Identify which cell holds the provided text, then report its [x, y] central coordinate. 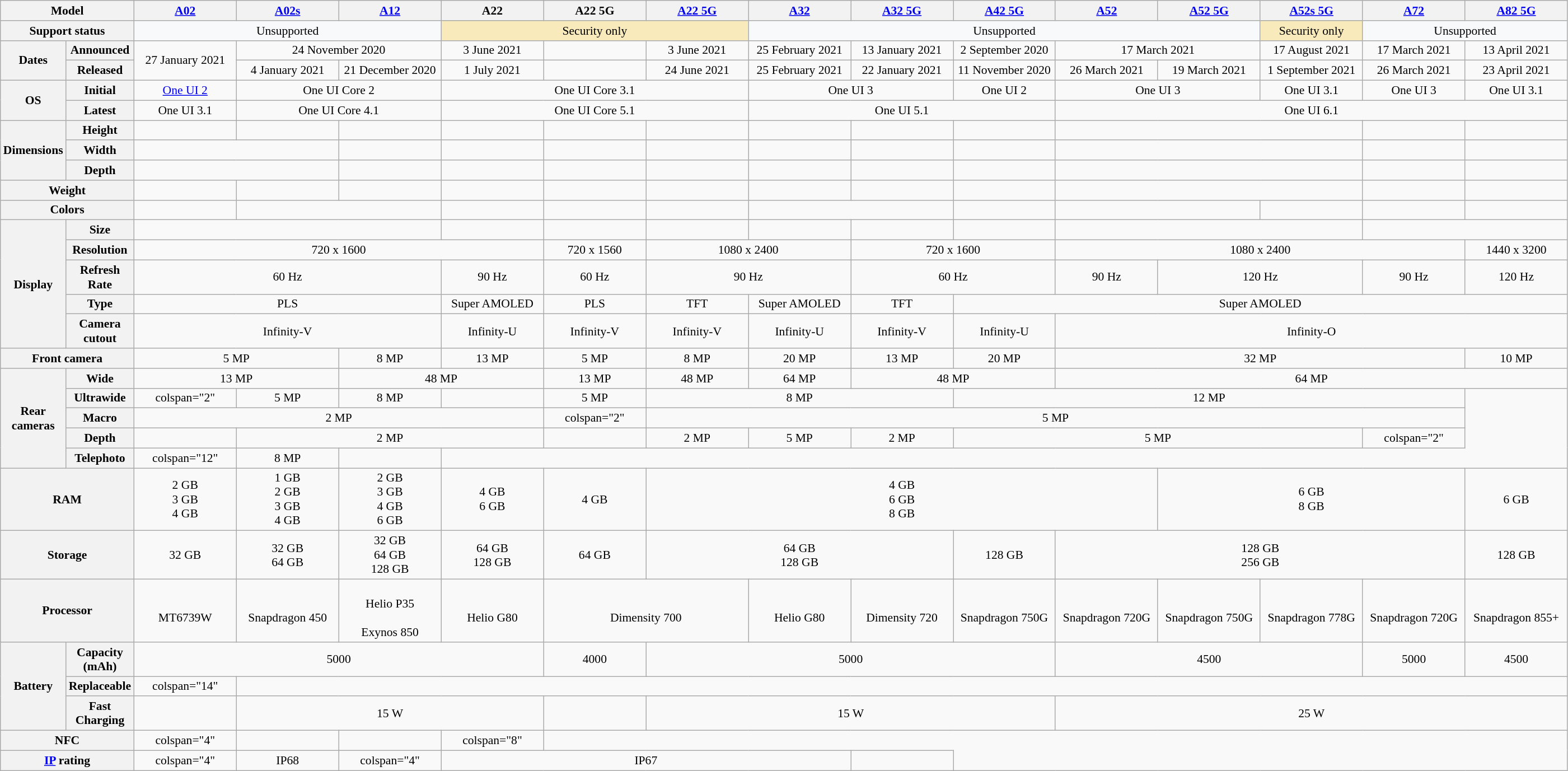
4 GB [595, 499]
A52 [1106, 11]
A12 [390, 11]
Support status [67, 31]
One UI Core 4.1 [339, 110]
Processor [67, 611]
Type [100, 304]
13 April 2021 [1516, 50]
A22 [493, 11]
One UI Core 2 [339, 91]
2 GB3 GB4 GB [185, 499]
One UI Core 3.1 [595, 91]
24 November 2020 [339, 50]
Height [100, 130]
Replaceable [100, 686]
Initial [100, 91]
Storage [67, 555]
Dimensity 720 [902, 611]
32 MP [1260, 358]
Width [100, 151]
A72 [1414, 11]
2 GB3 GB4 GB6 GB [390, 499]
1 GB2 GB3 GB4 GB [288, 499]
Latest [100, 110]
12 MP [1209, 398]
A32 5G [902, 11]
22 January 2021 [902, 71]
A32 [799, 11]
6 GB [1516, 499]
25 W [1311, 713]
A52s 5G [1311, 11]
Size [100, 230]
1440 x 3200 [1516, 250]
Infinity-O [1311, 331]
Capacity (mAh) [100, 660]
Macro [100, 418]
10 MP [1516, 358]
One UI 5.1 [902, 110]
720 x 1560 [595, 250]
Weight [67, 190]
13 January 2021 [902, 50]
1 July 2021 [493, 71]
One UI Core 5.1 [595, 110]
colspan="8" [493, 741]
11 November 2020 [1004, 71]
Dimensity 700 [646, 611]
OS [34, 101]
A82 5G [1516, 11]
IP67 [646, 760]
Model [67, 11]
Colors [67, 210]
Dates [34, 60]
24 June 2021 [698, 71]
23 April 2021 [1516, 71]
Ultrawide [100, 398]
Fast Charging [100, 713]
IP rating [67, 760]
Snapdragon 855+ [1516, 611]
Released [100, 71]
Rear cameras [34, 418]
128 GB256 GB [1260, 555]
4 January 2021 [288, 71]
MT6739W [185, 611]
Resolution [100, 250]
4 GB6 GB [493, 499]
A02 [185, 11]
Helio P35Exynos 850 [390, 611]
Battery [34, 686]
Snapdragon 450 [288, 611]
Telephoto [100, 458]
Display [34, 284]
colspan="12" [185, 458]
RAM [67, 499]
Camera cutout [100, 331]
Refresh Rate [100, 277]
32 GB64 GB [288, 555]
4000 [595, 660]
Announced [100, 50]
21 December 2020 [390, 71]
colspan="14" [185, 686]
2 September 2020 [1004, 50]
Snapdragon 778G [1311, 611]
IP68 [288, 760]
6 GB8 GB [1311, 499]
A42 5G [1004, 11]
19 March 2021 [1209, 71]
27 January 2021 [185, 60]
One UI 6.1 [1311, 110]
NFC [67, 741]
Wide [100, 379]
17 August 2021 [1311, 50]
A52 5G [1209, 11]
4 GB6 GB8 GB [902, 499]
32 GB [185, 555]
Front camera [67, 358]
A02s [288, 11]
1 September 2021 [1311, 71]
Dimensions [34, 150]
32 GB64 GB128 GB [390, 555]
64 GB [595, 555]
